Output the (X, Y) coordinate of the center of the cell containing the given text.  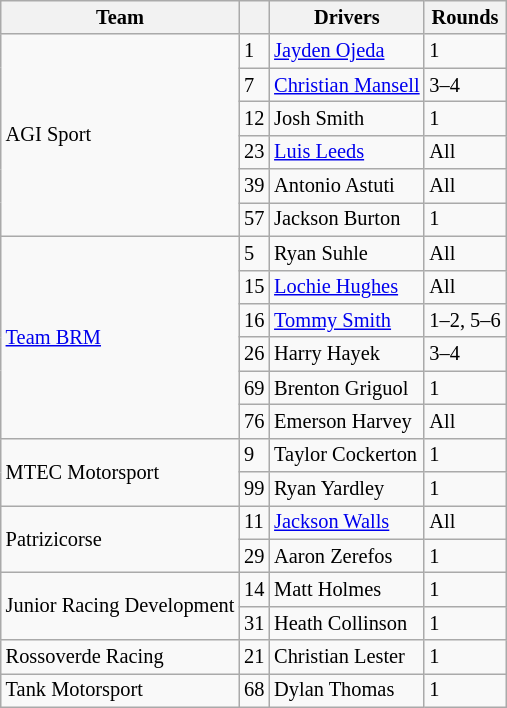
Antonio Astuti (346, 186)
Ryan Suhle (346, 253)
57 (254, 219)
Tommy Smith (346, 320)
68 (254, 690)
Drivers (346, 17)
39 (254, 186)
26 (254, 354)
AGI Sport (120, 135)
Christian Mansell (346, 85)
MTEC Motorsport (120, 472)
Team (120, 17)
9 (254, 455)
Jackson Burton (346, 219)
14 (254, 589)
69 (254, 388)
Junior Racing Development (120, 606)
1–2, 5–6 (464, 320)
Taylor Cockerton (346, 455)
12 (254, 118)
31 (254, 623)
23 (254, 152)
Josh Smith (346, 118)
Brenton Griguol (346, 388)
5 (254, 253)
Lochie Hughes (346, 287)
Emerson Harvey (346, 421)
Aaron Zerefos (346, 556)
Rounds (464, 17)
Luis Leeds (346, 152)
Harry Hayek (346, 354)
11 (254, 522)
Patrizicorse (120, 538)
29 (254, 556)
7 (254, 85)
Dylan Thomas (346, 690)
Heath Collinson (346, 623)
16 (254, 320)
Team BRM (120, 337)
Rossoverde Racing (120, 657)
Jackson Walls (346, 522)
Matt Holmes (346, 589)
Christian Lester (346, 657)
76 (254, 421)
21 (254, 657)
Jayden Ojeda (346, 51)
Ryan Yardley (346, 489)
Tank Motorsport (120, 690)
15 (254, 287)
99 (254, 489)
